Scan for the cell matching the given text and deliver its [x, y] coordinate at center. 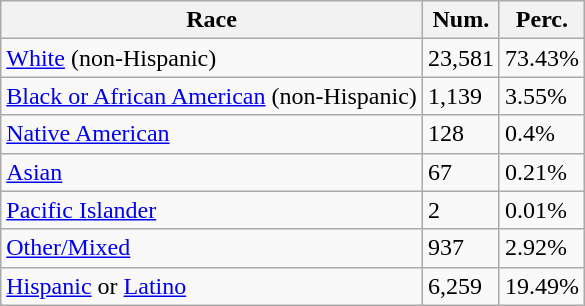
Asian [212, 172]
0.21% [542, 172]
67 [460, 172]
937 [460, 248]
Native American [212, 134]
6,259 [460, 286]
0.4% [542, 134]
Race [212, 20]
0.01% [542, 210]
19.49% [542, 286]
Other/Mixed [212, 248]
2 [460, 210]
Num. [460, 20]
Black or African American (non-Hispanic) [212, 96]
1,139 [460, 96]
128 [460, 134]
23,581 [460, 58]
Perc. [542, 20]
White (non-Hispanic) [212, 58]
3.55% [542, 96]
73.43% [542, 58]
Hispanic or Latino [212, 286]
Pacific Islander [212, 210]
2.92% [542, 248]
